Provide the (X, Y) coordinate of the cell's center where the given text is located.  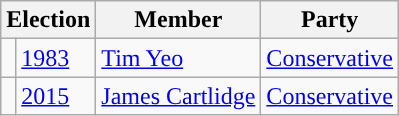
Member (178, 20)
Tim Yeo (178, 58)
1983 (56, 58)
James Cartlidge (178, 96)
Election (48, 20)
2015 (56, 96)
Party (330, 20)
